Search for the cell housing the specified text and yield its [X, Y] center coordinate. 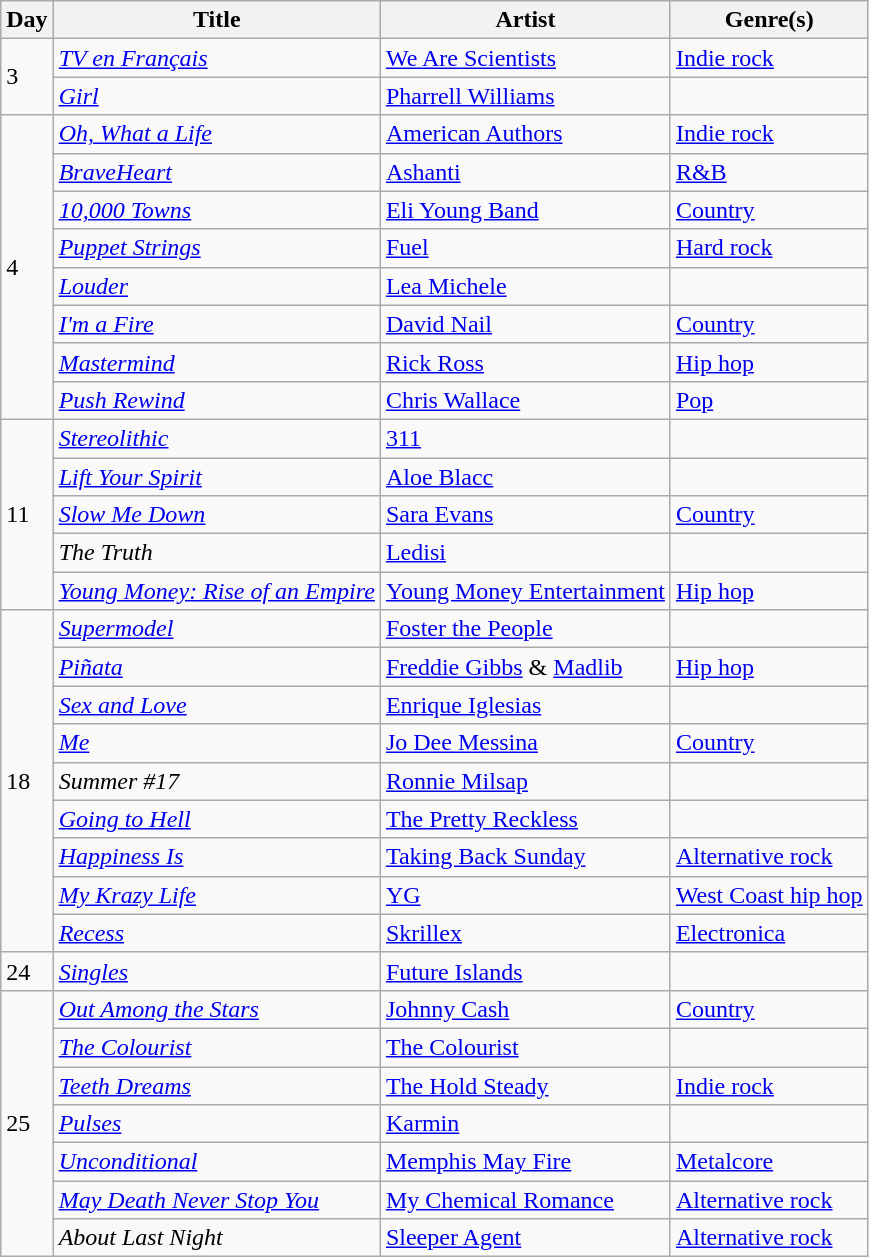
Young Money Entertainment [525, 591]
25 [27, 1123]
Ronnie Milsap [525, 781]
YG [525, 895]
Taking Back Sunday [525, 857]
Artist [525, 20]
My Krazy Life [216, 895]
Metalcore [769, 1162]
Aloe Blacc [525, 477]
Piñata [216, 667]
Future Islands [525, 971]
BraveHeart [216, 172]
American Authors [525, 134]
11 [27, 514]
Recess [216, 933]
18 [27, 782]
Karmin [525, 1124]
Unconditional [216, 1162]
Me [216, 743]
Rick Ross [525, 362]
Teeth Dreams [216, 1085]
Sex and Love [216, 705]
Puppet Strings [216, 248]
David Nail [525, 324]
Pop [769, 400]
Sleeper Agent [525, 1238]
Louder [216, 286]
Memphis May Fire [525, 1162]
Foster the People [525, 629]
Out Among the Stars [216, 1009]
Title [216, 20]
Lea Michele [525, 286]
I'm a Fire [216, 324]
Lift Your Spirit [216, 477]
The Hold Steady [525, 1085]
10,000 Towns [216, 210]
Push Rewind [216, 400]
Pulses [216, 1124]
Summer #17 [216, 781]
Slow Me Down [216, 515]
24 [27, 971]
Chris Wallace [525, 400]
Johnny Cash [525, 1009]
Ledisi [525, 553]
Hard rock [769, 248]
The Truth [216, 553]
Genre(s) [769, 20]
West Coast hip hop [769, 895]
Supermodel [216, 629]
Freddie Gibbs & Madlib [525, 667]
May Death Never Stop You [216, 1200]
Day [27, 20]
Happiness Is [216, 857]
Stereolithic [216, 438]
Electronica [769, 933]
Jo Dee Messina [525, 743]
My Chemical Romance [525, 1200]
Oh, What a Life [216, 134]
Ashanti [525, 172]
We Are Scientists [525, 58]
Girl [216, 96]
Singles [216, 971]
4 [27, 267]
Sara Evans [525, 515]
Pharrell Williams [525, 96]
Mastermind [216, 362]
Going to Hell [216, 819]
The Pretty Reckless [525, 819]
311 [525, 438]
About Last Night [216, 1238]
R&B [769, 172]
Eli Young Band [525, 210]
Young Money: Rise of an Empire [216, 591]
3 [27, 77]
Enrique Iglesias [525, 705]
Skrillex [525, 933]
TV en Français [216, 58]
Fuel [525, 248]
